Provide the (X, Y) coordinate of the cell's center where the given text is located.  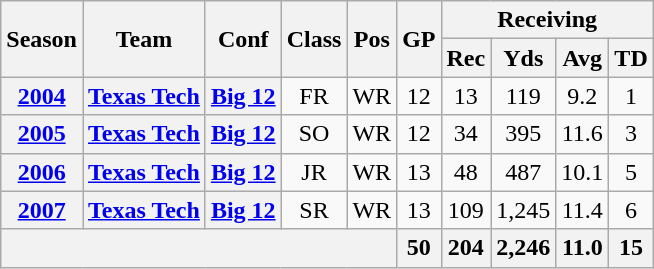
Pos (372, 39)
Conf (243, 39)
2007 (42, 210)
50 (419, 248)
SO (314, 134)
119 (524, 96)
1 (631, 96)
Yds (524, 58)
487 (524, 172)
JR (314, 172)
FR (314, 96)
11.6 (582, 134)
Season (42, 39)
TD (631, 58)
6 (631, 210)
48 (466, 172)
2006 (42, 172)
34 (466, 134)
2004 (42, 96)
Receiving (547, 20)
GP (419, 39)
109 (466, 210)
Avg (582, 58)
Rec (466, 58)
5 (631, 172)
SR (314, 210)
2005 (42, 134)
2,246 (524, 248)
11.0 (582, 248)
Class (314, 39)
395 (524, 134)
3 (631, 134)
9.2 (582, 96)
1,245 (524, 210)
Team (144, 39)
204 (466, 248)
11.4 (582, 210)
10.1 (582, 172)
15 (631, 248)
